From the cell containing the given text, extract its center point as (X, Y) coordinate. 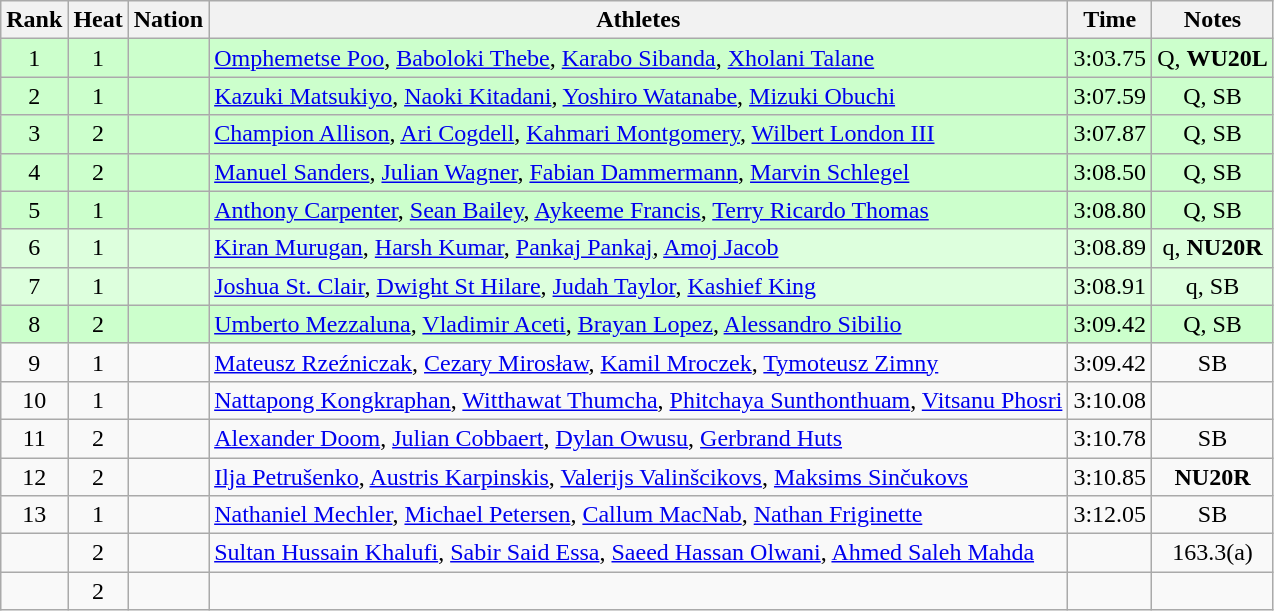
Q, WU20L (1213, 58)
13 (34, 515)
Champion Allison, Ari Cogdell, Kahmari Montgomery, Wilbert London III (638, 134)
Umberto Mezzaluna, Vladimir Aceti, Brayan Lopez, Alessandro Sibilio (638, 324)
3:08.80 (1110, 210)
12 (34, 477)
Omphemetse Poo, Baboloki Thebe, Karabo Sibanda, Xholani Talane (638, 58)
163.3(a) (1213, 553)
q, NU20R (1213, 248)
3 (34, 134)
Nattapong Kongkraphan, Witthawat Thumcha, Phitchaya Sunthonthuam, Vitsanu Phosri (638, 400)
9 (34, 362)
7 (34, 286)
3:08.50 (1110, 172)
Athletes (638, 20)
3:12.05 (1110, 515)
q, SB (1213, 286)
3:08.91 (1110, 286)
3:10.85 (1110, 477)
Kazuki Matsukiyo, Naoki Kitadani, Yoshiro Watanabe, Mizuki Obuchi (638, 96)
Mateusz Rzeźniczak, Cezary Mirosław, Kamil Mroczek, Tymoteusz Zimny (638, 362)
Notes (1213, 20)
4 (34, 172)
NU20R (1213, 477)
5 (34, 210)
Nation (168, 20)
3:10.78 (1110, 438)
Alexander Doom, Julian Cobbaert, Dylan Owusu, Gerbrand Huts (638, 438)
Anthony Carpenter, Sean Bailey, Aykeeme Francis, Terry Ricardo Thomas (638, 210)
Nathaniel Mechler, Michael Petersen, Callum MacNab, Nathan Friginette (638, 515)
10 (34, 400)
Manuel Sanders, Julian Wagner, Fabian Dammermann, Marvin Schlegel (638, 172)
3:07.87 (1110, 134)
3:07.59 (1110, 96)
Kiran Murugan, Harsh Kumar, Pankaj Pankaj, Amoj Jacob (638, 248)
Time (1110, 20)
Ilja Petrušenko, Austris Karpinskis, Valerijs Valinšcikovs, Maksims Sinčukovs (638, 477)
3:10.08 (1110, 400)
Rank (34, 20)
8 (34, 324)
6 (34, 248)
3:08.89 (1110, 248)
Sultan Hussain Khalufi, Sabir Said Essa, Saeed Hassan Olwani, Ahmed Saleh Mahda (638, 553)
3:03.75 (1110, 58)
11 (34, 438)
Joshua St. Clair, Dwight St Hilare, Judah Taylor, Kashief King (638, 286)
Heat (98, 20)
